Output the (X, Y) coordinate of the center of the cell containing the given text.  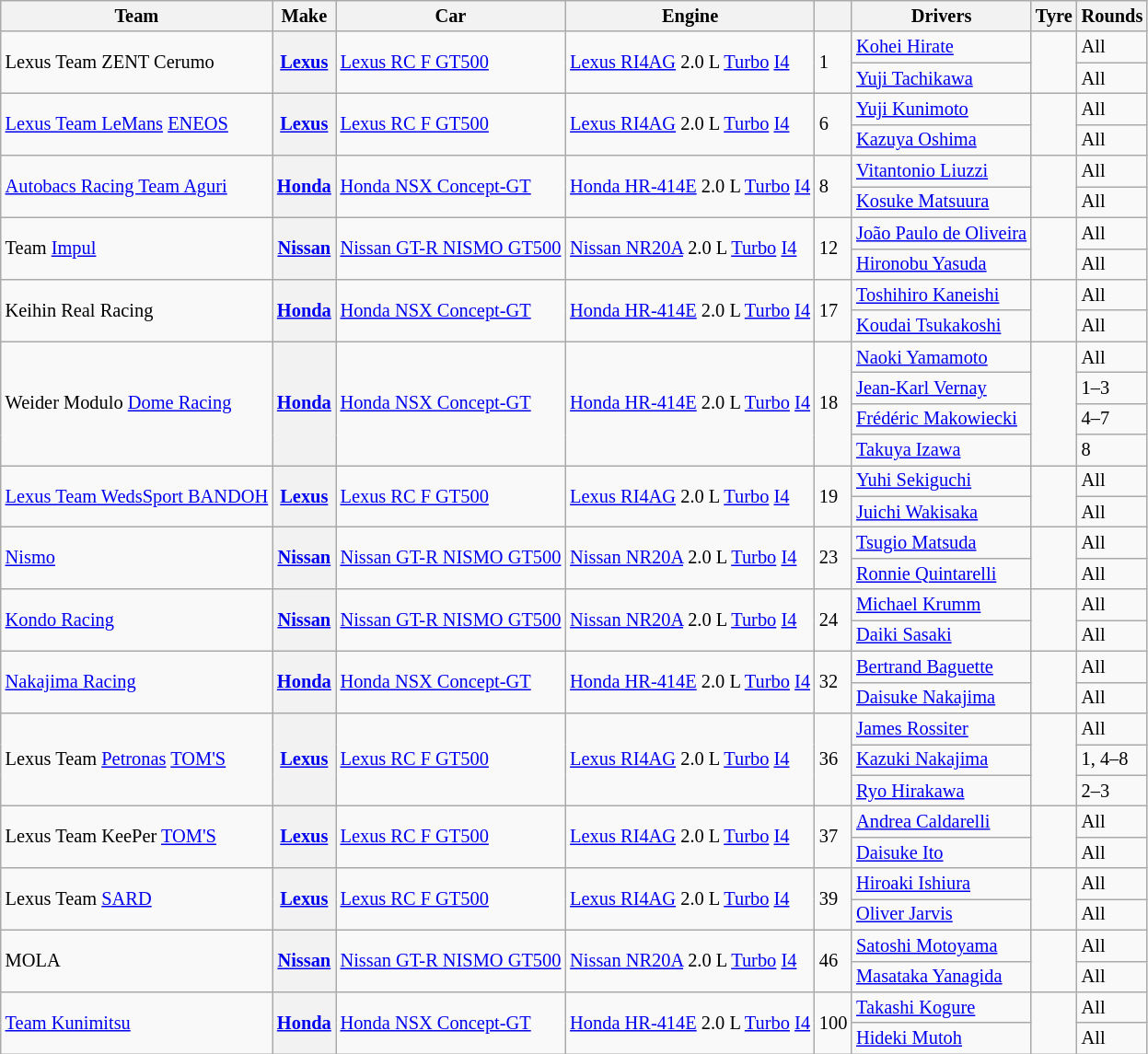
12 (833, 249)
32 (833, 681)
Masataka Yanagida (941, 977)
Frédéric Makowiecki (941, 419)
18 (833, 403)
Keihin Real Racing (136, 309)
1, 4–8 (1112, 759)
Kazuki Nakajima (941, 759)
Satoshi Motoyama (941, 945)
Engine (690, 16)
Vitantonio Liuzzi (941, 171)
Naoki Yamamoto (941, 357)
Yuji Kunimoto (941, 109)
Kazuya Oshima (941, 140)
1 (833, 63)
Hiroaki Ishiura (941, 884)
Nakajima Racing (136, 681)
Weider Modulo Dome Racing (136, 403)
Yuji Tachikawa (941, 78)
Yuhi Sekiguchi (941, 481)
24 (833, 620)
46 (833, 961)
23 (833, 558)
Lexus Team WedsSport BANDOH (136, 495)
Team (136, 16)
Rounds (1112, 16)
Hironobu Yasuda (941, 264)
Make (304, 16)
Andrea Caldarelli (941, 821)
Drivers (941, 16)
4–7 (1112, 419)
Team Kunimitsu (136, 1022)
Lexus Team SARD (136, 898)
Autobacs Racing Team Aguri (136, 186)
Nismo (136, 558)
Lexus Team KeePer TOM'S (136, 836)
100 (833, 1022)
Daisuke Nakajima (941, 698)
Toshihiro Kaneishi (941, 295)
Kondo Racing (136, 620)
João Paulo de Oliveira (941, 233)
Lexus Team Petronas TOM'S (136, 759)
Koudai Tsukakoshi (941, 326)
Lexus Team LeMans ENEOS (136, 123)
Team Impul (136, 249)
Daiki Sasaki (941, 635)
17 (833, 309)
39 (833, 898)
James Rossiter (941, 728)
Bertrand Baguette (941, 666)
2–3 (1112, 791)
Michael Krumm (941, 605)
Hideki Mutoh (941, 1038)
Car (451, 16)
Takashi Kogure (941, 1007)
1–3 (1112, 388)
6 (833, 123)
Kosuke Matsuura (941, 202)
MOLA (136, 961)
19 (833, 495)
36 (833, 759)
37 (833, 836)
Jean-Karl Vernay (941, 388)
Lexus Team ZENT Cerumo (136, 63)
Tyre (1054, 16)
Takuya Izawa (941, 450)
Ronnie Quintarelli (941, 573)
Daisuke Ito (941, 852)
Tsugio Matsuda (941, 542)
Kohei Hirate (941, 47)
Oliver Jarvis (941, 914)
Juichi Wakisaka (941, 512)
Ryo Hirakawa (941, 791)
